Return (x, y) of the center of cell containing provided text 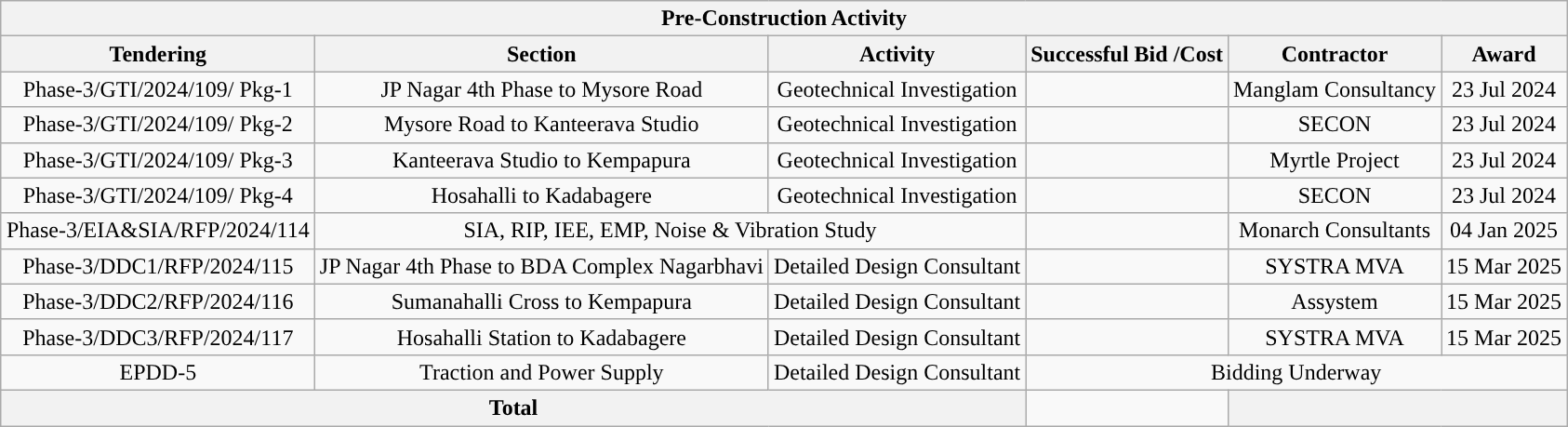
Section (541, 54)
Phase-3/DDC2/RFP/2024/116 (158, 301)
Phase-3/DDC1/RFP/2024/115 (158, 266)
Assystem (1334, 301)
Total (513, 407)
Tendering (158, 54)
Phase-3/GTI/2024/109/ Pkg-1 (158, 89)
JP Nagar 4th Phase to Mysore Road (541, 89)
Phase-3/DDC3/RFP/2024/117 (158, 337)
Manglam Consultancy (1334, 89)
EPDD-5 (158, 372)
04 Jan 2025 (1505, 231)
JP Nagar 4th Phase to BDA Complex Nagarbhavi (541, 266)
Hosahalli Station to Kadabagere (541, 337)
Phase-3/GTI/2024/109/ Pkg-3 (158, 160)
Activity (897, 54)
Monarch Consultants (1334, 231)
Hosahalli to Kadabagere (541, 195)
Kanteerava Studio to Kempapura (541, 160)
Award (1505, 54)
Sumanahalli Cross to Kempapura (541, 301)
Bidding Underway (1296, 372)
Phase-3/GTI/2024/109/ Pkg-2 (158, 125)
Pre-Construction Activity (783, 19)
Traction and Power Supply (541, 372)
Mysore Road to Kanteerava Studio (541, 125)
Successful Bid /Cost (1127, 54)
Phase-3/GTI/2024/109/ Pkg-4 (158, 195)
Phase-3/EIA&SIA/RFP/2024/114 (158, 231)
SIA, RIP, IEE, EMP, Noise & Vibration Study (670, 231)
Myrtle Project (1334, 160)
Contractor (1334, 54)
